Scan for the cell matching the given text and deliver its (X, Y) coordinate at center. 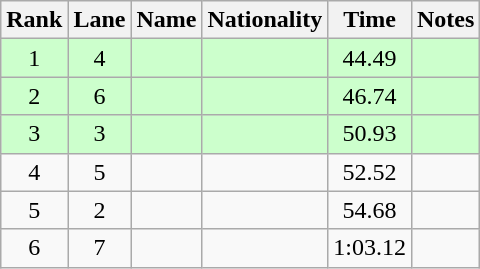
Notes (445, 20)
Rank (34, 20)
Time (370, 20)
1:03.12 (370, 248)
52.52 (370, 172)
Nationality (265, 20)
54.68 (370, 210)
46.74 (370, 96)
44.49 (370, 58)
1 (34, 58)
50.93 (370, 134)
7 (100, 248)
Lane (100, 20)
Name (166, 20)
